Locate the cell with the specified text and output its (x, y) center coordinate. 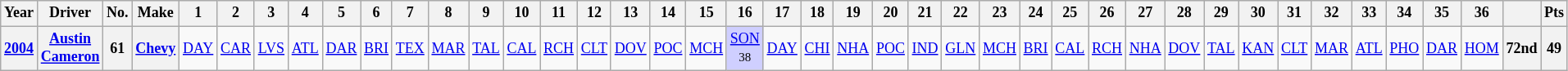
TEX (410, 48)
7 (410, 13)
1 (198, 13)
Driver (70, 13)
LVS (270, 48)
15 (707, 13)
72nd (1521, 48)
35 (1443, 13)
9 (486, 13)
36 (1482, 13)
49 (1554, 48)
PHO (1405, 48)
HOM (1482, 48)
19 (853, 13)
2004 (20, 48)
34 (1405, 13)
29 (1221, 13)
30 (1258, 13)
21 (925, 13)
IND (925, 48)
6 (377, 13)
KAN (1258, 48)
Make (156, 13)
4 (305, 13)
10 (521, 13)
8 (448, 13)
13 (630, 13)
Pts (1554, 13)
28 (1184, 13)
17 (782, 13)
33 (1369, 13)
SON38 (744, 48)
61 (118, 48)
18 (817, 13)
Chevy (156, 48)
22 (961, 13)
23 (1000, 13)
24 (1036, 13)
GLN (961, 48)
5 (341, 13)
No. (118, 13)
27 (1145, 13)
32 (1332, 13)
12 (593, 13)
14 (668, 13)
16 (744, 13)
Year (20, 13)
3 (270, 13)
20 (891, 13)
11 (559, 13)
25 (1070, 13)
Austin Cameron (70, 48)
2 (236, 13)
CHI (817, 48)
CAR (236, 48)
26 (1107, 13)
31 (1295, 13)
